Locate the cell with the specified text and output its [X, Y] center coordinate. 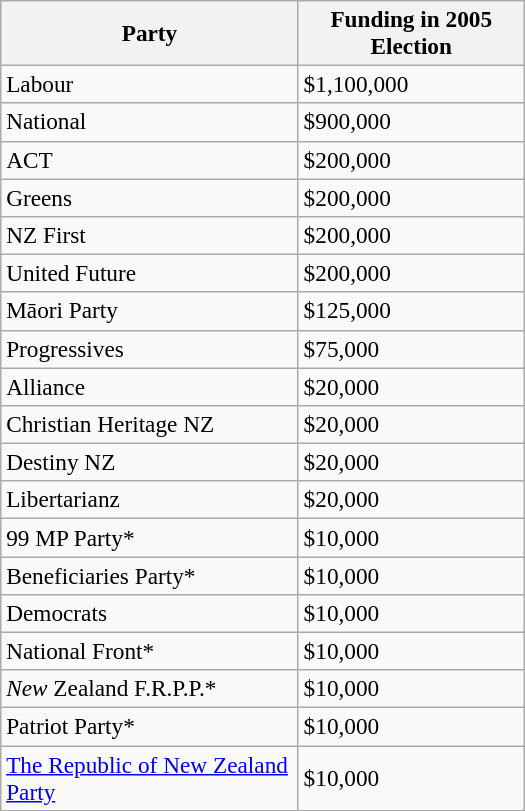
Destiny NZ [150, 462]
ACT [150, 160]
$1,100,000 [411, 84]
Greens [150, 197]
Party [150, 32]
Patriot Party* [150, 726]
Alliance [150, 386]
Progressives [150, 349]
New Zealand F.R.P.P.* [150, 689]
National [150, 122]
National Front* [150, 651]
Labour [150, 84]
99 MP Party* [150, 537]
The Republic of New Zealand Party [150, 778]
$125,000 [411, 311]
$900,000 [411, 122]
Libertarianz [150, 500]
Christian Heritage NZ [150, 424]
Māori Party [150, 311]
Democrats [150, 613]
Beneficiaries Party* [150, 575]
United Future [150, 273]
NZ First [150, 235]
$75,000 [411, 349]
Funding in 2005 Election [411, 32]
